Return the (x, y) coordinate for the center point of the cell that contains the specified text.  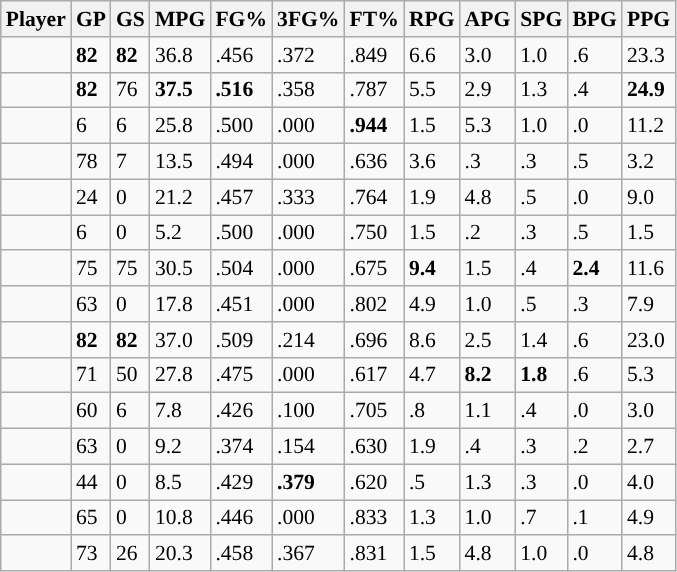
.494 (241, 162)
1.1 (488, 411)
37.5 (180, 90)
.154 (308, 447)
7.8 (180, 411)
76 (130, 90)
.457 (241, 197)
4.0 (648, 482)
30.5 (180, 269)
8.2 (488, 375)
25.8 (180, 126)
.787 (374, 90)
23.0 (648, 340)
1.4 (541, 340)
.446 (241, 518)
.833 (374, 518)
3.6 (432, 162)
5.2 (180, 233)
3FG% (308, 19)
FG% (241, 19)
MPG (180, 19)
.451 (241, 304)
.802 (374, 304)
.516 (241, 90)
.750 (374, 233)
24.9 (648, 90)
23.3 (648, 55)
36.8 (180, 55)
.458 (241, 554)
8.5 (180, 482)
2.5 (488, 340)
2.4 (594, 269)
.636 (374, 162)
44 (91, 482)
.374 (241, 447)
9.4 (432, 269)
.100 (308, 411)
.372 (308, 55)
37.0 (180, 340)
.379 (308, 482)
10.8 (180, 518)
27.8 (180, 375)
.475 (241, 375)
5.5 (432, 90)
.705 (374, 411)
.367 (308, 554)
50 (130, 375)
PPG (648, 19)
.675 (374, 269)
2.7 (648, 447)
SPG (541, 19)
60 (91, 411)
.509 (241, 340)
20.3 (180, 554)
7.9 (648, 304)
24 (91, 197)
3.2 (648, 162)
26 (130, 554)
7 (130, 162)
.1 (594, 518)
21.2 (180, 197)
.333 (308, 197)
.831 (374, 554)
.617 (374, 375)
.358 (308, 90)
.456 (241, 55)
1.8 (541, 375)
11.6 (648, 269)
.426 (241, 411)
GP (91, 19)
.944 (374, 126)
.504 (241, 269)
.7 (541, 518)
65 (91, 518)
.696 (374, 340)
17.8 (180, 304)
BPG (594, 19)
2.9 (488, 90)
Player (36, 19)
FT% (374, 19)
11.2 (648, 126)
9.0 (648, 197)
.630 (374, 447)
GS (130, 19)
4.7 (432, 375)
13.5 (180, 162)
78 (91, 162)
9.2 (180, 447)
.849 (374, 55)
APG (488, 19)
6.6 (432, 55)
.429 (241, 482)
.764 (374, 197)
.8 (432, 411)
.620 (374, 482)
8.6 (432, 340)
.214 (308, 340)
71 (91, 375)
73 (91, 554)
RPG (432, 19)
